For the text-containing cell, return its midpoint in (X, Y) coordinate format. 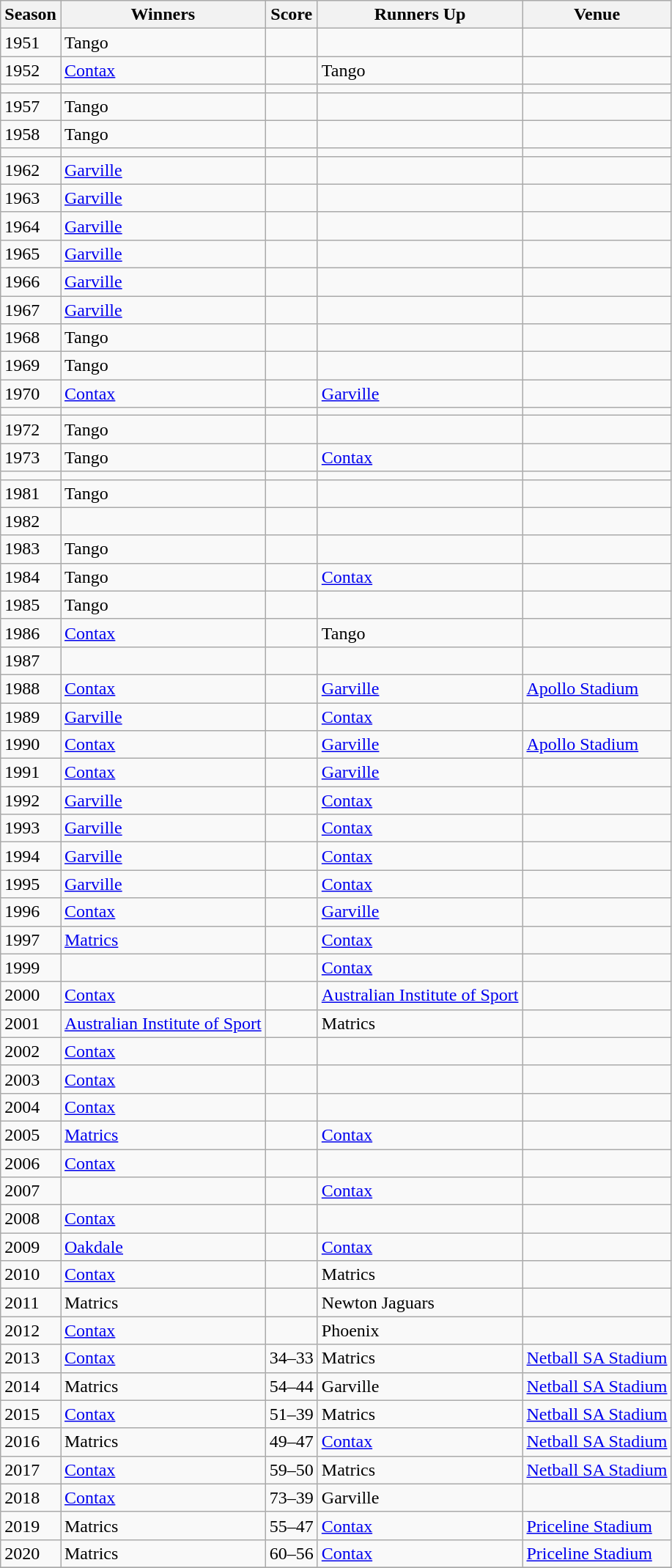
2009 (31, 1247)
2013 (31, 1358)
1969 (31, 366)
1988 (31, 688)
34–33 (292, 1358)
1973 (31, 457)
1982 (31, 521)
1951 (31, 43)
Winners (163, 15)
2008 (31, 1219)
2004 (31, 1107)
1963 (31, 198)
54–44 (292, 1386)
2007 (31, 1191)
60–56 (292, 1553)
2015 (31, 1414)
1981 (31, 493)
2003 (31, 1079)
1985 (31, 605)
1990 (31, 745)
2001 (31, 1023)
2000 (31, 995)
1962 (31, 170)
59–50 (292, 1470)
1968 (31, 338)
1972 (31, 430)
1989 (31, 716)
1999 (31, 968)
Season (31, 15)
Phoenix (420, 1330)
2002 (31, 1051)
73–39 (292, 1498)
1997 (31, 940)
1986 (31, 633)
55–47 (292, 1525)
1966 (31, 281)
Runners Up (420, 15)
2017 (31, 1470)
Newton Jaguars (420, 1303)
1958 (31, 134)
2020 (31, 1553)
51–39 (292, 1414)
Venue (597, 15)
1994 (31, 856)
1957 (31, 106)
2006 (31, 1163)
49–47 (292, 1442)
1970 (31, 394)
1987 (31, 660)
1967 (31, 310)
2014 (31, 1386)
2005 (31, 1135)
1983 (31, 549)
1993 (31, 828)
1965 (31, 254)
1992 (31, 800)
Score (292, 15)
Oakdale (163, 1247)
2016 (31, 1442)
2010 (31, 1275)
1964 (31, 226)
1952 (31, 70)
2012 (31, 1330)
2019 (31, 1525)
2011 (31, 1303)
1995 (31, 884)
1996 (31, 912)
2018 (31, 1498)
1991 (31, 773)
1984 (31, 577)
